Output the (X, Y) coordinate of the center of the cell containing the given text.  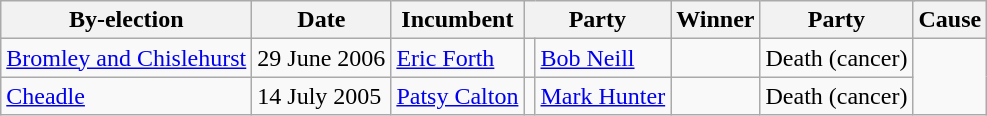
Incumbent (458, 20)
29 June 2006 (322, 58)
Mark Hunter (603, 96)
By-election (126, 20)
Bob Neill (603, 58)
Cheadle (126, 96)
Eric Forth (458, 58)
Bromley and Chislehurst (126, 58)
Date (322, 20)
Winner (716, 20)
Patsy Calton (458, 96)
Cause (950, 20)
14 July 2005 (322, 96)
